Search for the cell housing the specified text and yield its (X, Y) center coordinate. 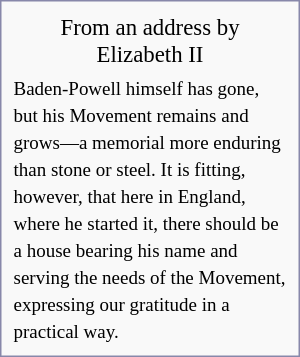
From an address by Elizabeth II (150, 40)
